Detect which cell encompasses the target text, then output its [X, Y] center coordinate. 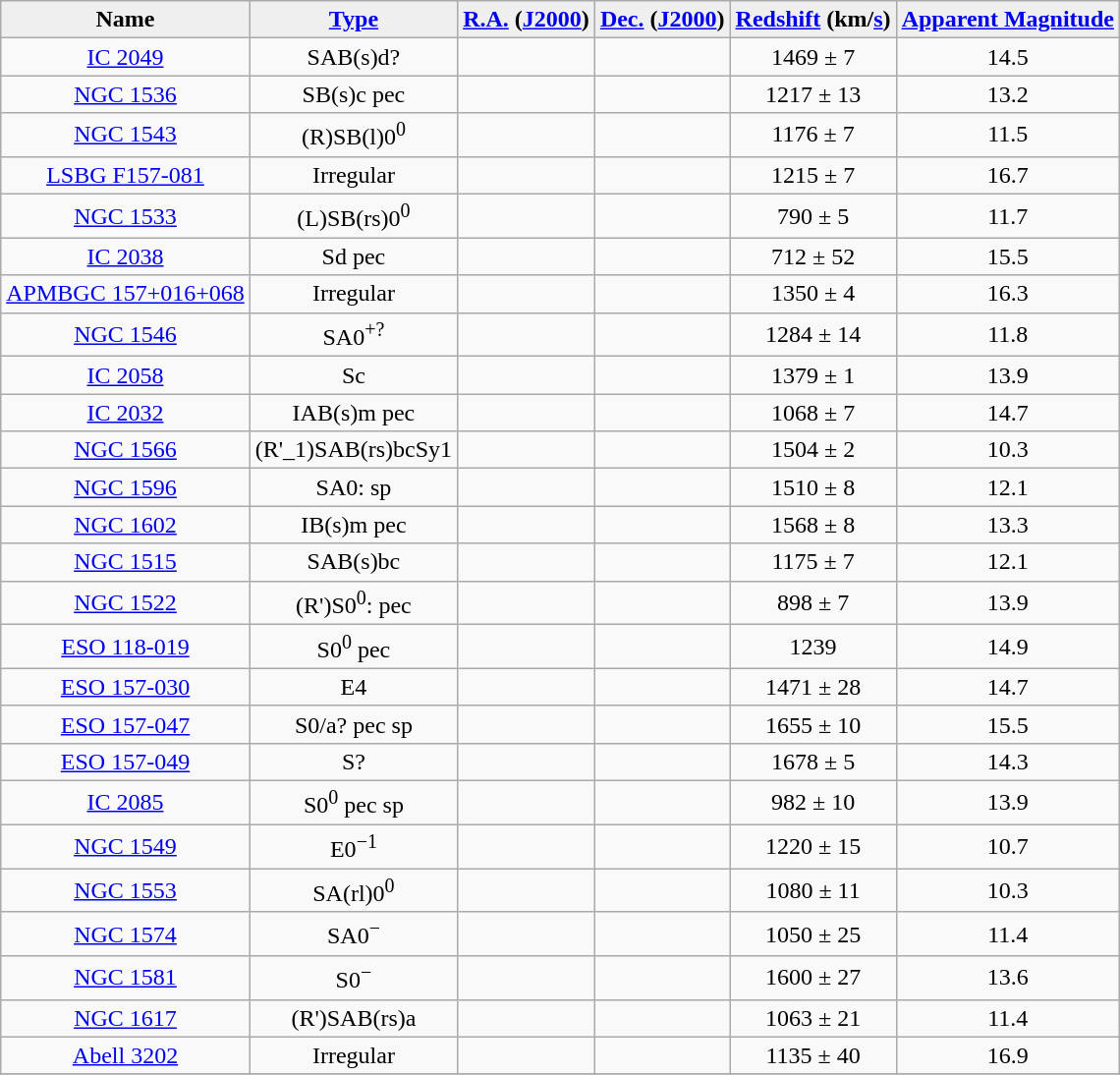
IC 2085 [126, 802]
Redshift (km/s) [813, 20]
ESO 157-030 [126, 687]
LSBG F157-081 [126, 175]
NGC 1515 [126, 562]
Name [126, 20]
R.A. (J2000) [527, 20]
IC 2038 [126, 256]
ESO 157-049 [126, 762]
1600 ± 27 [813, 979]
S00 pec [354, 647]
IC 2032 [126, 413]
E4 [354, 687]
Type [354, 20]
712 ± 52 [813, 256]
1350 ± 4 [813, 294]
13.3 [1008, 525]
NGC 1553 [126, 890]
1504 ± 2 [813, 450]
1284 ± 14 [813, 334]
Sc [354, 375]
S0− [354, 979]
1469 ± 7 [813, 57]
16.3 [1008, 294]
NGC 1596 [126, 487]
SAB(s)bc [354, 562]
(L)SB(rs)00 [354, 216]
SA(rl)00 [354, 890]
NGC 1566 [126, 450]
IC 2058 [126, 375]
S00 pec sp [354, 802]
1678 ± 5 [813, 762]
(R')S00: pec [354, 603]
1220 ± 15 [813, 847]
982 ± 10 [813, 802]
Abell 3202 [126, 1055]
ESO 157-047 [126, 724]
1568 ± 8 [813, 525]
ESO 118-019 [126, 647]
NGC 1546 [126, 334]
IAB(s)m pec [354, 413]
1379 ± 1 [813, 375]
898 ± 7 [813, 603]
NGC 1543 [126, 136]
Apparent Magnitude [1008, 20]
NGC 1549 [126, 847]
14.5 [1008, 57]
(R'_1)SAB(rs)bcSy1 [354, 450]
S? [354, 762]
790 ± 5 [813, 216]
NGC 1574 [126, 934]
Sd pec [354, 256]
NGC 1536 [126, 94]
11.7 [1008, 216]
1135 ± 40 [813, 1055]
11.8 [1008, 334]
16.9 [1008, 1055]
1217 ± 13 [813, 94]
(R)SB(l)00 [354, 136]
1176 ± 7 [813, 136]
1068 ± 7 [813, 413]
1239 [813, 647]
Dec. (J2000) [662, 20]
NGC 1617 [126, 1018]
S0/a? pec sp [354, 724]
1063 ± 21 [813, 1018]
1175 ± 7 [813, 562]
NGC 1522 [126, 603]
13.6 [1008, 979]
14.9 [1008, 647]
SA0+? [354, 334]
APMBGC 157+016+068 [126, 294]
E0−1 [354, 847]
SB(s)c pec [354, 94]
11.5 [1008, 136]
NGC 1533 [126, 216]
14.3 [1008, 762]
(R')SAB(rs)a [354, 1018]
SAB(s)d? [354, 57]
13.2 [1008, 94]
1215 ± 7 [813, 175]
SA0− [354, 934]
1050 ± 25 [813, 934]
1510 ± 8 [813, 487]
IB(s)m pec [354, 525]
IC 2049 [126, 57]
1080 ± 11 [813, 890]
SA0: sp [354, 487]
NGC 1581 [126, 979]
NGC 1602 [126, 525]
1655 ± 10 [813, 724]
10.7 [1008, 847]
1471 ± 28 [813, 687]
16.7 [1008, 175]
